Search for the cell housing the specified text and yield its (X, Y) center coordinate. 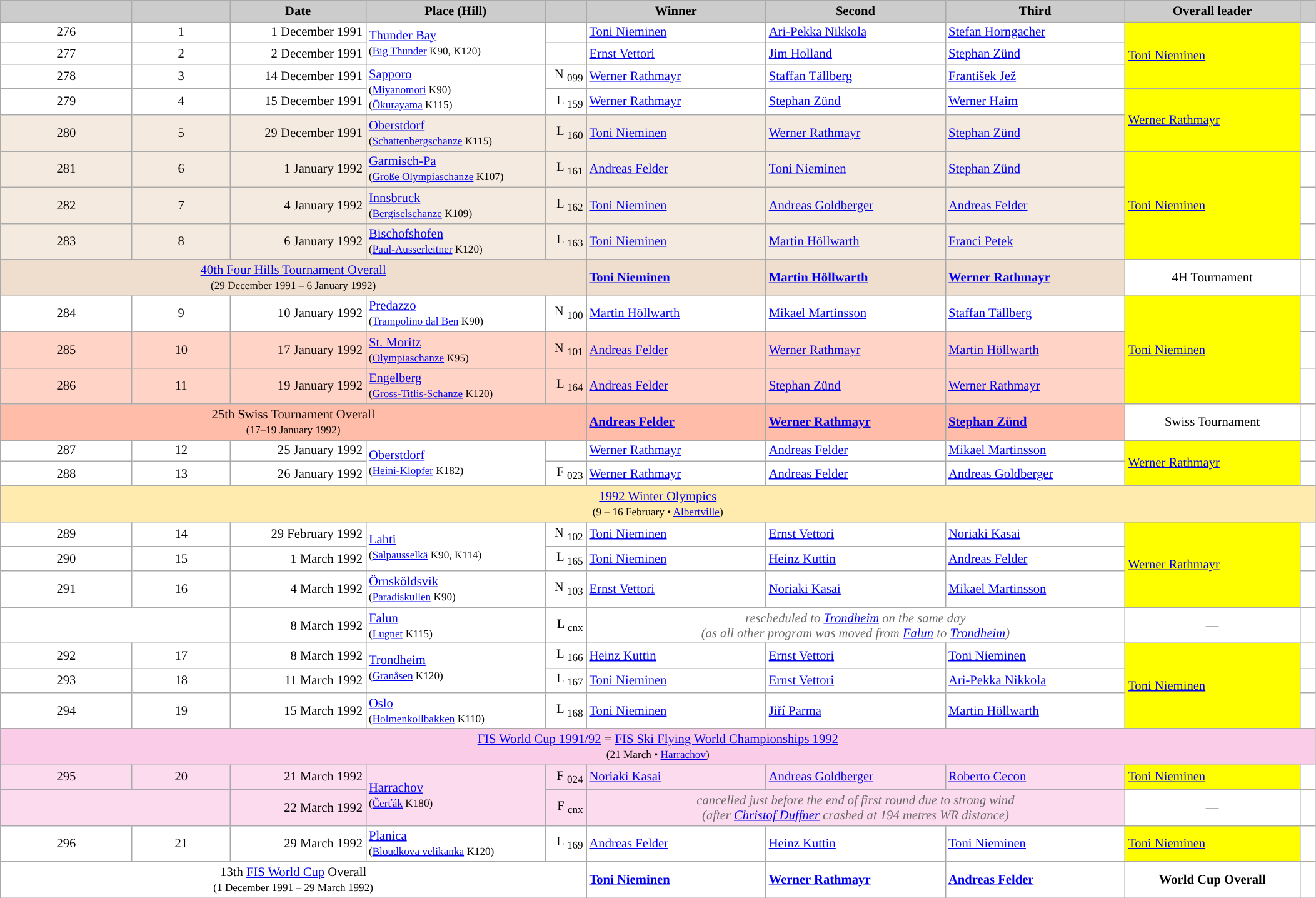
World Cup Overall (1212, 880)
Oberstdorf(Heini-Klopfer K182) (455, 463)
cancelled just before the end of first round due to strong wind(after Christof Duffner crashed at 194 metres WR distance) (856, 807)
Overall leader (1212, 11)
Werner Haim (1035, 101)
L 169 (565, 844)
295 (66, 777)
L 167 (565, 680)
2 (181, 53)
1992 Winter Olympics (9 – 16 February • Albertville) (658, 503)
Swiss Tournament (1212, 422)
9 (181, 313)
L 166 (565, 655)
1 January 1992 (298, 169)
Trondheim(Granåsen K120) (455, 668)
282 (66, 205)
Garmisch-Pa(Große Olympiaschanze K107) (455, 169)
N 100 (565, 313)
289 (66, 534)
7 (181, 205)
L 159 (565, 101)
5 (181, 133)
14 (181, 534)
17 January 1992 (298, 350)
40th Four Hills Tournament Overall(29 December 1991 – 6 January 1992) (294, 277)
4 (181, 101)
278 (66, 76)
Bischofshofen(Paul-Ausserleitner K120) (455, 241)
6 (181, 169)
N 099 (565, 76)
Engelberg(Gross-Titlis-Schanze K120) (455, 386)
17 (181, 655)
16 (181, 589)
294 (66, 710)
L 163 (565, 241)
13th FIS World Cup Overall(1 December 1991 – 29 March 1992) (294, 880)
276 (66, 32)
29 February 1992 (298, 534)
L 161 (565, 169)
29 March 1992 (298, 844)
285 (66, 350)
L 160 (565, 133)
19 (181, 710)
3 (181, 76)
279 (66, 101)
2 December 1991 (298, 53)
291 (66, 589)
283 (66, 241)
296 (66, 844)
Lahti(Salpausselkä K90, K114) (455, 547)
4 March 1992 (298, 589)
Falun(Lugnet K115) (455, 625)
Third (1035, 11)
F 023 (565, 473)
Second (855, 11)
L 168 (565, 710)
13 (181, 473)
L 165 (565, 559)
12 (181, 450)
26 January 1992 (298, 473)
Thunder Bay(Big Thunder K90, K120) (455, 43)
N 101 (565, 350)
1 December 1991 (298, 32)
293 (66, 680)
15 December 1991 (298, 101)
Harrachov(Čerťák K180) (455, 795)
rescheduled to Trondheim on the same day(as all other program was moved from Falun to Trondheim) (856, 625)
15 March 1992 (298, 710)
288 (66, 473)
Winner (676, 11)
4 January 1992 (298, 205)
FIS World Cup 1991/92 = FIS Ski Flying World Championships 1992 (21 March • Harrachov) (658, 747)
25th Swiss Tournament Overall(17–19 January 1992) (294, 422)
284 (66, 313)
10 January 1992 (298, 313)
8 (181, 241)
L 162 (565, 205)
287 (66, 450)
N 102 (565, 534)
Oberstdorf(Schattenbergschanze K115) (455, 133)
18 (181, 680)
F cnx (565, 807)
Planica(Bloudkova velikanka K120) (455, 844)
14 December 1991 (298, 76)
11 March 1992 (298, 680)
22 March 1992 (298, 807)
František Jež (1035, 76)
1 (181, 32)
St. Moritz(Olympiaschanze K95) (455, 350)
11 (181, 386)
15 (181, 559)
Örnsköldsvik(Paradiskullen K90) (455, 589)
6 January 1992 (298, 241)
Stefan Horngacher (1035, 32)
Roberto Cecon (1035, 777)
Jiří Parma (855, 710)
1 March 1992 (298, 559)
292 (66, 655)
F 024 (565, 777)
19 January 1992 (298, 386)
Predazzo(Trampolino dal Ben K90) (455, 313)
Jim Holland (855, 53)
10 (181, 350)
Sapporo(Miyanomori K90)(Ōkurayama K115) (455, 89)
21 March 1992 (298, 777)
Place (Hill) (455, 11)
20 (181, 777)
Franci Petek (1035, 241)
Innsbruck(Bergiselschanze K109) (455, 205)
25 January 1992 (298, 450)
L cnx (565, 625)
290 (66, 559)
277 (66, 53)
Oslo(Holmenkollbakken K110) (455, 710)
280 (66, 133)
29 December 1991 (298, 133)
L 164 (565, 386)
286 (66, 386)
21 (181, 844)
281 (66, 169)
N 103 (565, 589)
4H Tournament (1212, 277)
Date (298, 11)
